Scan for the cell matching the given text and deliver its [x, y] coordinate at center. 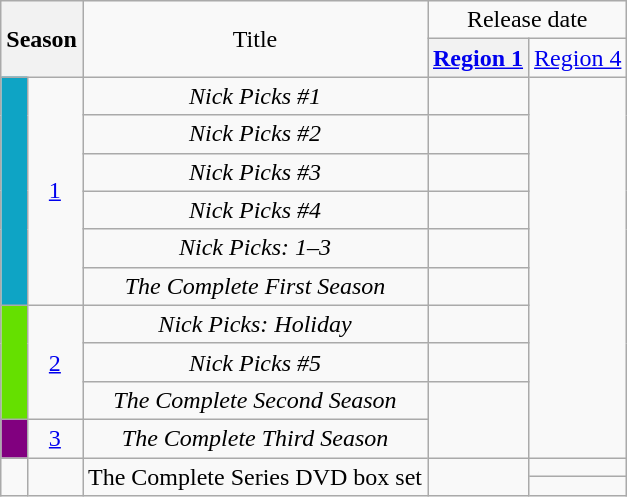
The Complete First Season [254, 286]
3 [54, 438]
The Complete Second Season [254, 400]
Nick Picks: Holiday [254, 324]
Nick Picks #5 [254, 362]
Season [42, 39]
Nick Picks #2 [254, 134]
Nick Picks: 1–3 [254, 248]
The Complete Series DVD box set [254, 477]
1 [54, 191]
Nick Picks #4 [254, 210]
Release date [528, 20]
Region 1 [478, 58]
2 [54, 362]
Region 4 [578, 58]
Nick Picks #3 [254, 172]
The Complete Third Season [254, 438]
Nick Picks #1 [254, 96]
Title [254, 39]
